Find where the given text appears and provide that cell's center as [x, y] coordinate. 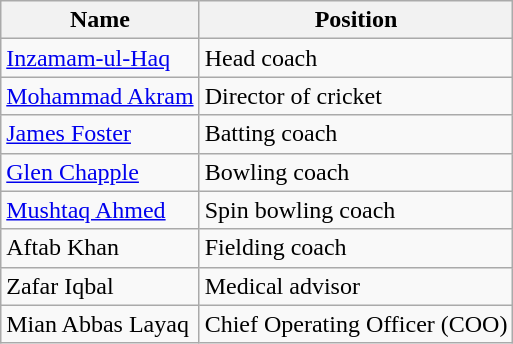
James Foster [100, 134]
Batting coach [356, 134]
Inzamam-ul-Haq [100, 58]
Glen Chapple [100, 172]
Zafar Iqbal [100, 286]
Medical advisor [356, 286]
Mohammad Akram [100, 96]
Mian Abbas Layaq [100, 324]
Position [356, 20]
Chief Operating Officer (COO) [356, 324]
Name [100, 20]
Head coach [356, 58]
Director of cricket [356, 96]
Spin bowling coach [356, 210]
Fielding coach [356, 248]
Aftab Khan [100, 248]
Mushtaq Ahmed [100, 210]
Bowling coach [356, 172]
